Identify which cell holds the provided text, then report its (X, Y) central coordinate. 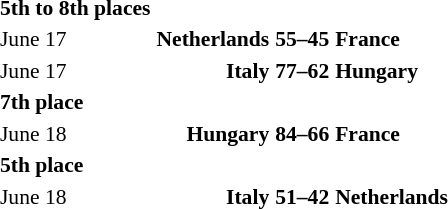
Italy (213, 70)
84–66 (302, 134)
55–45 (302, 39)
Hungary (213, 134)
Netherlands (213, 39)
77–62 (302, 70)
